Determine the [x, y] coordinate at the center of the cell enclosing the given text.  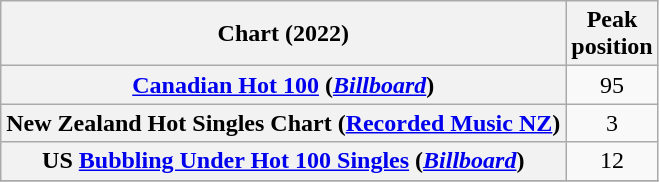
95 [612, 85]
3 [612, 123]
US Bubbling Under Hot 100 Singles (Billboard) [284, 161]
Peakposition [612, 34]
New Zealand Hot Singles Chart (Recorded Music NZ) [284, 123]
12 [612, 161]
Canadian Hot 100 (Billboard) [284, 85]
Chart (2022) [284, 34]
